Output the (x, y) coordinate of the center of the cell containing the given text.  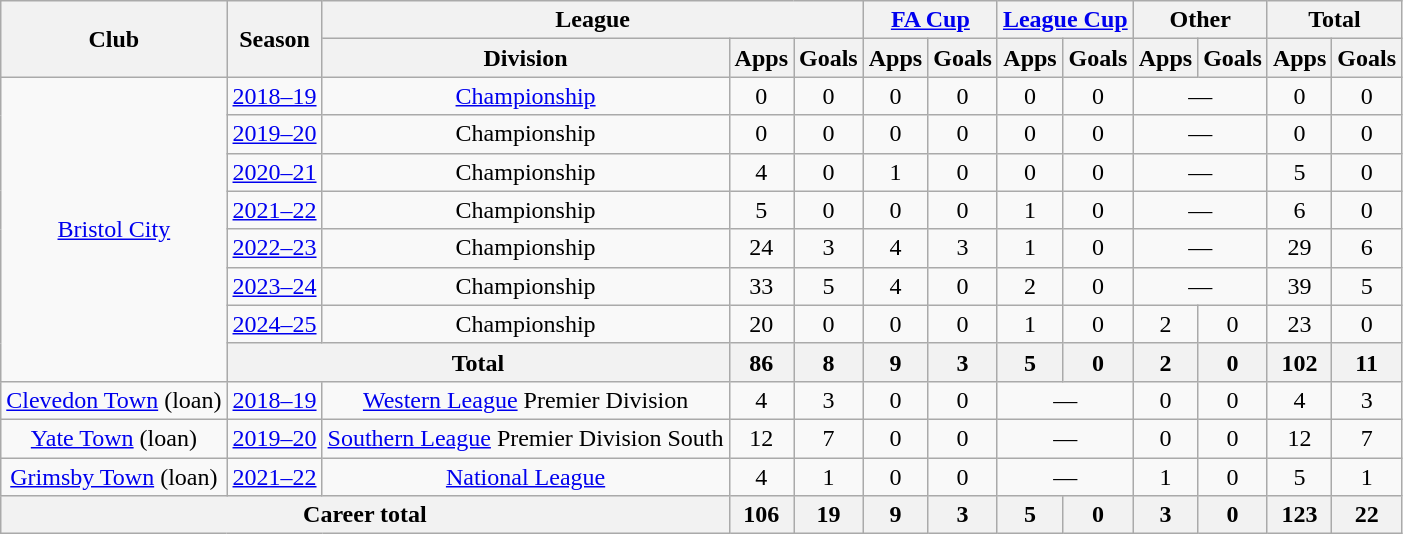
102 (1299, 362)
2024–25 (274, 324)
Clevedon Town (loan) (114, 400)
24 (761, 248)
Club (114, 39)
National League (526, 477)
League (592, 20)
23 (1299, 324)
2023–24 (274, 286)
Yate Town (loan) (114, 438)
Bristol City (114, 229)
20 (761, 324)
League Cup (1065, 20)
19 (829, 515)
2020–21 (274, 172)
Season (274, 39)
8 (829, 362)
33 (761, 286)
86 (761, 362)
2022–23 (274, 248)
Grimsby Town (loan) (114, 477)
Career total (365, 515)
Western League Premier Division (526, 400)
Other (1200, 20)
106 (761, 515)
29 (1299, 248)
11 (1367, 362)
Southern League Premier Division South (526, 438)
39 (1299, 286)
FA Cup (930, 20)
Division (526, 58)
123 (1299, 515)
22 (1367, 515)
